Scan for the cell matching the given text and deliver its [X, Y] coordinate at center. 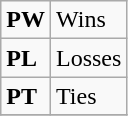
Wins [88, 20]
PW [26, 20]
Losses [88, 58]
Ties [88, 96]
PT [26, 96]
PL [26, 58]
